Extract the (x, y) coordinate from the center of the cell holding the provided text.  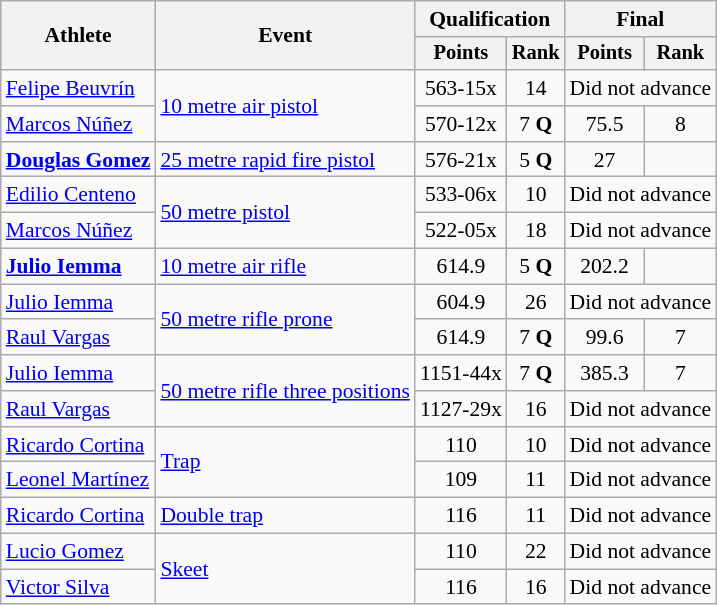
1127-29x (461, 409)
99.6 (605, 338)
Douglas Gomez (78, 160)
533-06x (461, 195)
Qualification (490, 19)
109 (461, 480)
385.3 (605, 373)
25 metre rapid fire pistol (285, 160)
Edilio Centeno (78, 195)
10 metre air rifle (285, 267)
22 (536, 552)
18 (536, 231)
27 (605, 160)
Event (285, 36)
50 metre pistol (285, 212)
563-15x (461, 88)
Double trap (285, 516)
75.5 (605, 124)
50 metre rifle three positions (285, 390)
570-12x (461, 124)
Leonel Martínez (78, 480)
8 (681, 124)
10 metre air pistol (285, 106)
Felipe Beuvrín (78, 88)
604.9 (461, 302)
Skeet (285, 570)
Lucio Gomez (78, 552)
Victor Silva (78, 587)
26 (536, 302)
Final (641, 19)
Athlete (78, 36)
576-21x (461, 160)
202.2 (605, 267)
522-05x (461, 231)
Trap (285, 462)
14 (536, 88)
1151-44x (461, 373)
50 metre rifle prone (285, 320)
